Capture the cell that displays the provided text and extract its [x, y] central coordinate. 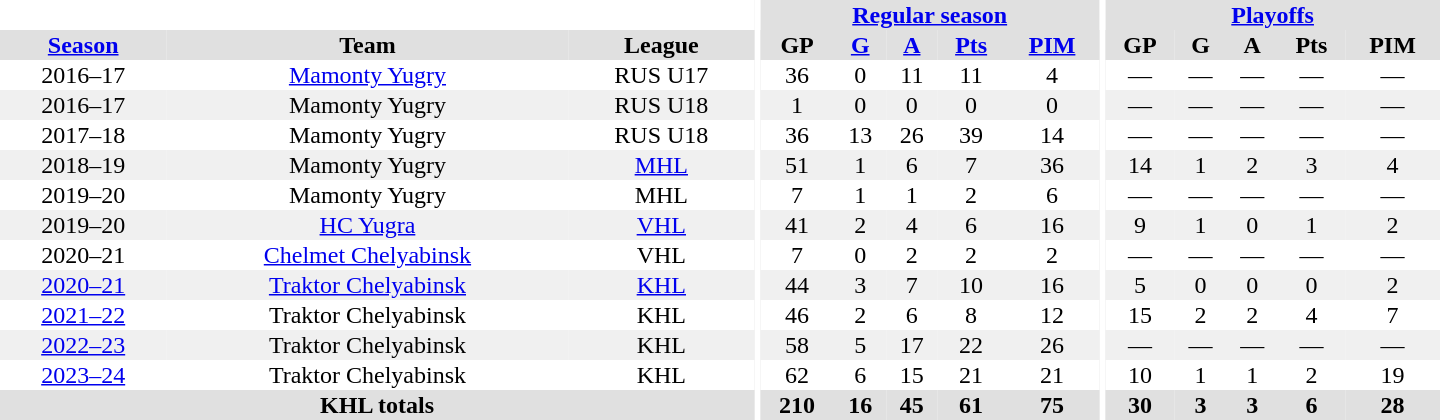
Regular season [930, 15]
19 [1392, 375]
2022–23 [83, 345]
Season [83, 45]
9 [1140, 225]
KHL totals [377, 405]
8 [972, 315]
210 [798, 405]
45 [912, 405]
44 [798, 285]
2021–22 [83, 315]
62 [798, 375]
Playoffs [1272, 15]
2017–18 [83, 135]
58 [798, 345]
Team [367, 45]
39 [972, 135]
17 [912, 345]
RUS U17 [662, 75]
61 [972, 405]
46 [798, 315]
12 [1052, 315]
HC Yugra [367, 225]
28 [1392, 405]
22 [972, 345]
Chelmet Chelyabinsk [367, 255]
30 [1140, 405]
2018–19 [83, 165]
2023–24 [83, 375]
41 [798, 225]
75 [1052, 405]
13 [860, 135]
League [662, 45]
51 [798, 165]
